Detect which cell encompasses the target text, then output its (X, Y) center coordinate. 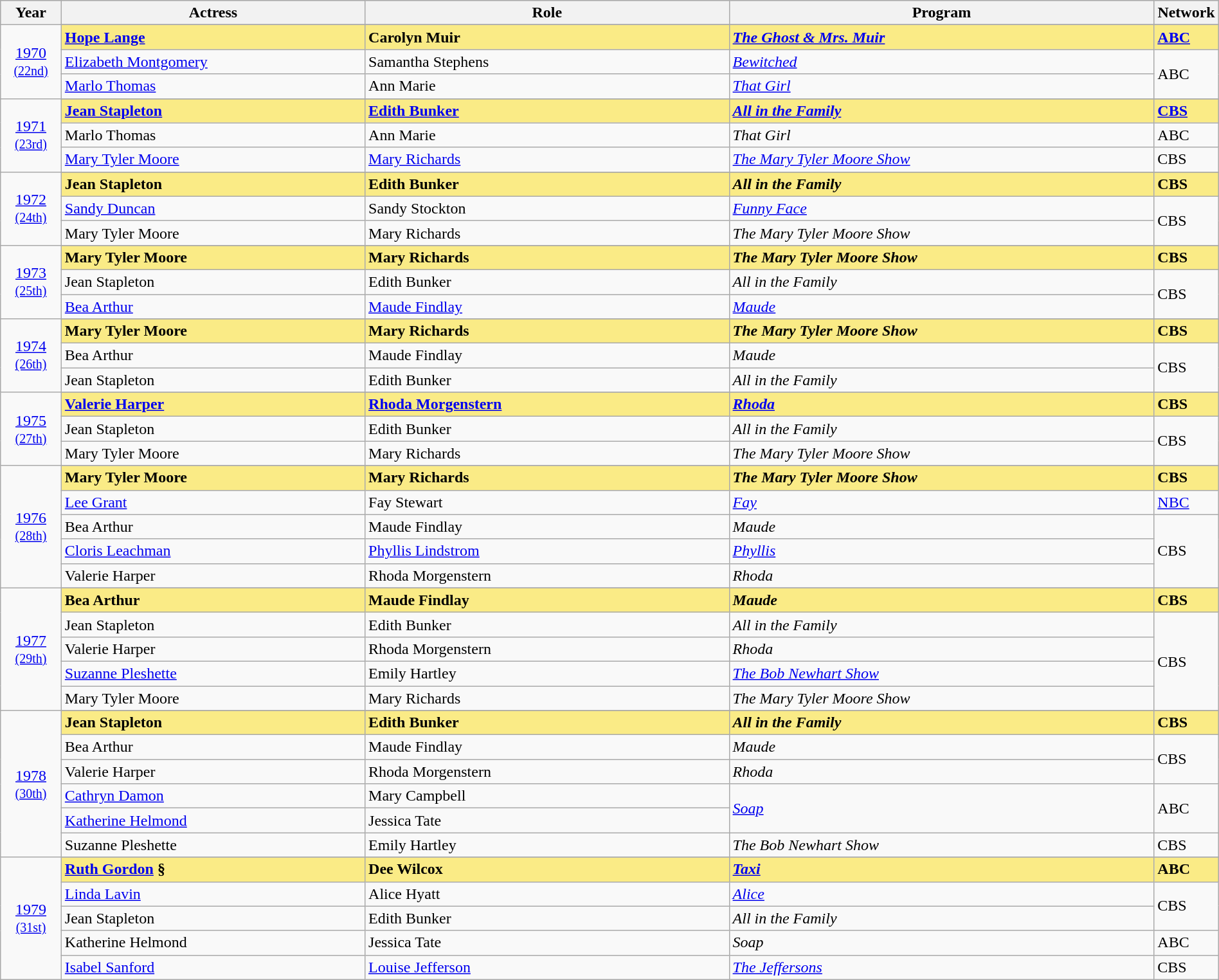
Fay Stewart (548, 502)
Alice Hyatt (548, 894)
Taxi (941, 869)
1977(29th) (31, 649)
Bewitched (941, 62)
Role (548, 13)
Network (1186, 13)
Actress (213, 13)
Ruth Gordon § (213, 869)
Alice (941, 894)
1979(31st) (31, 918)
Dee Wilcox (548, 869)
Samantha Stephens (548, 62)
NBC (1186, 502)
1974(26th) (31, 356)
Funny Face (941, 208)
Louise Jefferson (548, 967)
Cathryn Damon (213, 796)
1971(23rd) (31, 135)
1978(30th) (31, 784)
1970(22nd) (31, 62)
Hope Lange (213, 37)
Phyllis (941, 551)
1976(28th) (31, 527)
Elizabeth Montgomery (213, 62)
Fay (941, 502)
Sandy Stockton (548, 208)
Isabel Sanford (213, 967)
1973(25th) (31, 282)
Program (941, 13)
The Jeffersons (941, 967)
1972(24th) (31, 208)
1975(27th) (31, 429)
Mary Campbell (548, 796)
Cloris Leachman (213, 551)
Carolyn Muir (548, 37)
Lee Grant (213, 502)
Phyllis Lindstrom (548, 551)
Linda Lavin (213, 894)
The Ghost & Mrs. Muir (941, 37)
Sandy Duncan (213, 208)
Year (31, 13)
